Find where the given text appears and provide that cell's center as [x, y] coordinate. 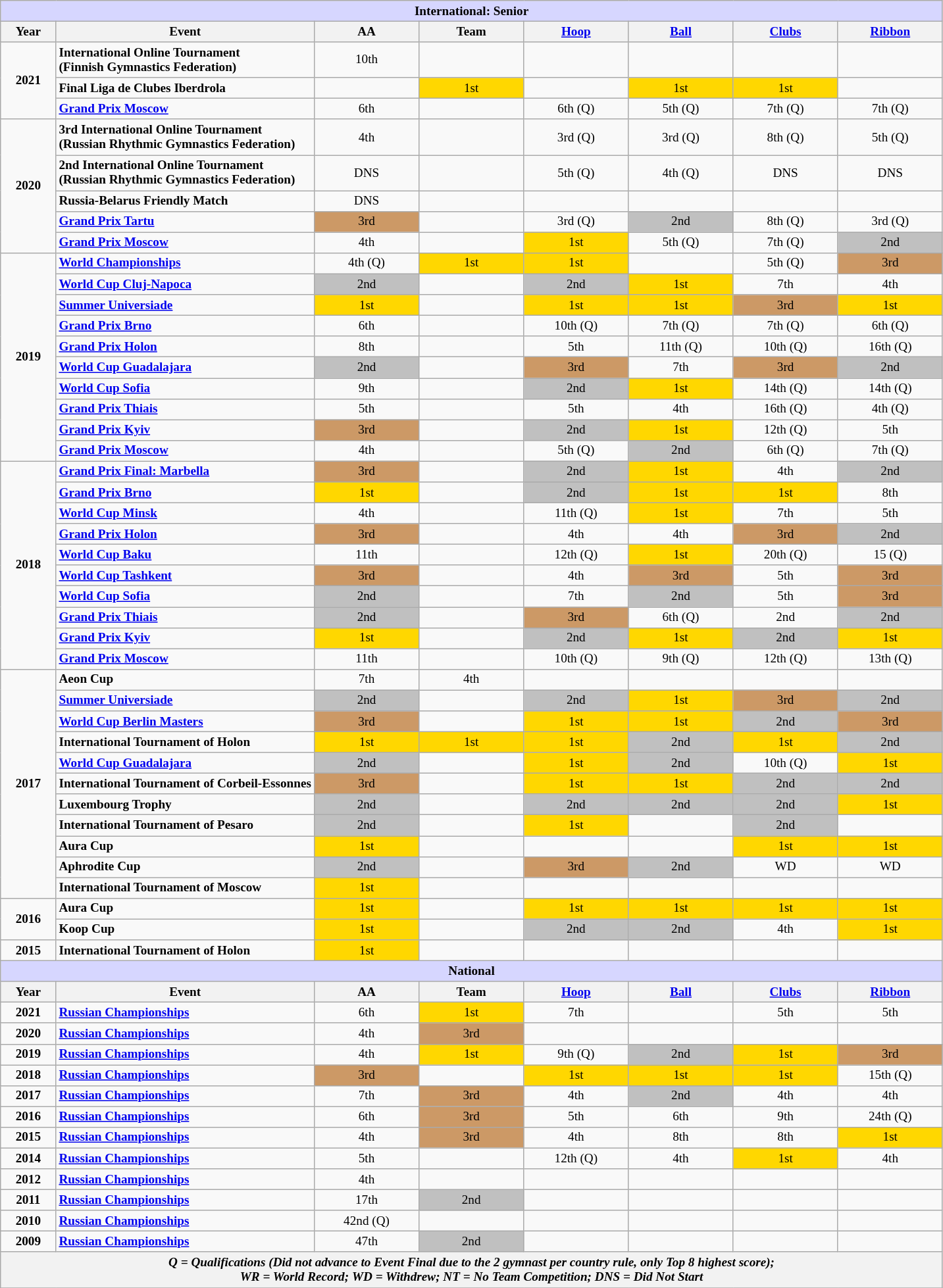
2011 [28, 1200]
World Championships [186, 263]
Final Liga de Clubes Iberdrola [186, 88]
47th [366, 1242]
World Cup Cluj-Napoca [186, 284]
World Cup Tashkent [186, 576]
International: Senior [472, 11]
13th (Q) [890, 659]
15th (Q) [890, 1075]
2009 [28, 1242]
42nd (Q) [366, 1221]
10th [366, 60]
Luxembourg Trophy [186, 805]
World Cup Minsk [186, 513]
Koop Cup [186, 929]
Aeon Cup [186, 680]
2nd International Online Tournament(Russian Rhythmic Gymnastics Federation) [186, 172]
International Tournament of Pesaro [186, 826]
2014 [28, 1158]
17th [366, 1200]
Grand Prix Final: Marbella [186, 472]
24th (Q) [890, 1117]
International Online Tournament(Finnish Gymnastics Federation) [186, 60]
World Cup Baku [186, 555]
World Cup Berlin Masters [186, 722]
International Tournament of Moscow [186, 888]
15 (Q) [890, 555]
Russia-Belarus Friendly Match [186, 201]
Grand Prix Tartu [186, 222]
20th (Q) [786, 555]
2010 [28, 1221]
National [472, 971]
3rd International Online Tournament(Russian Rhythmic Gymnastics Federation) [186, 137]
2012 [28, 1179]
Aphrodite Cup [186, 867]
International Tournament of Corbeil-Essonnes [186, 783]
